Search for the cell housing the specified text and yield its [X, Y] center coordinate. 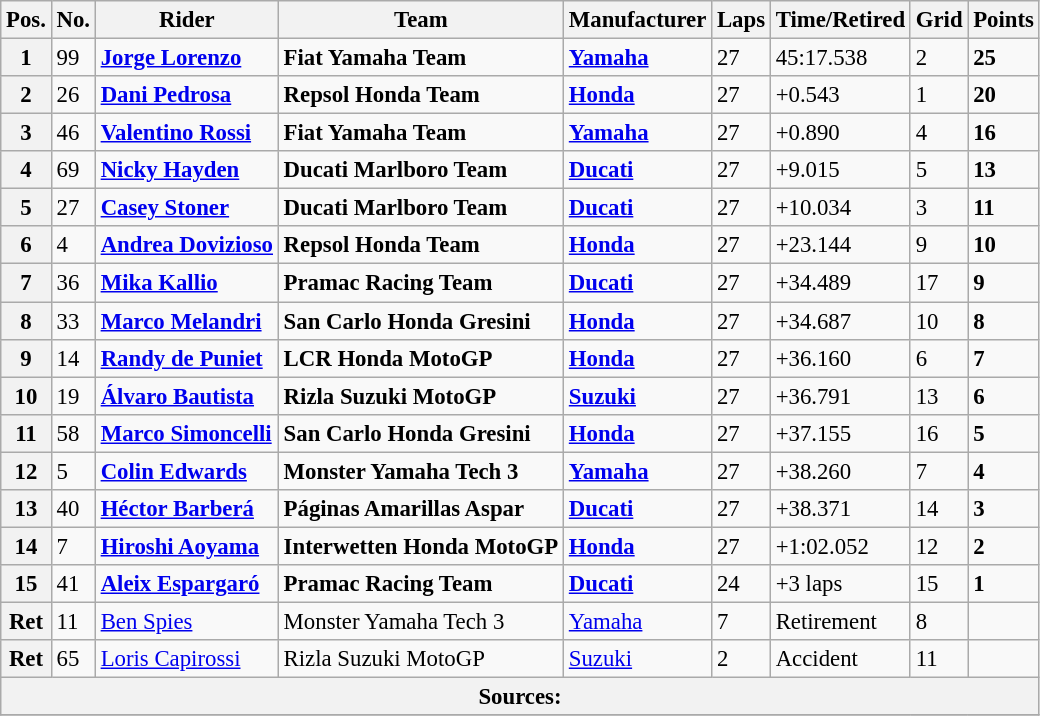
+37.155 [840, 433]
Time/Retired [840, 20]
+34.687 [840, 321]
Álvaro Bautista [186, 396]
25 [1004, 58]
Mika Kallio [186, 283]
17 [938, 283]
+0.890 [840, 133]
+3 laps [840, 584]
LCR Honda MotoGP [420, 358]
99 [73, 58]
Aleix Espargaró [186, 584]
Accident [840, 659]
24 [742, 584]
65 [73, 659]
Laps [742, 20]
Ben Spies [186, 621]
40 [73, 509]
Páginas Amarillas Aspar [420, 509]
+1:02.052 [840, 546]
Marco Melandri [186, 321]
33 [73, 321]
Grid [938, 20]
Colin Edwards [186, 471]
+34.489 [840, 283]
+10.034 [840, 208]
Pos. [26, 20]
+0.543 [840, 95]
Valentino Rossi [186, 133]
19 [73, 396]
69 [73, 170]
Interwetten Honda MotoGP [420, 546]
+23.144 [840, 245]
+38.371 [840, 509]
No. [73, 20]
41 [73, 584]
Marco Simoncelli [186, 433]
Casey Stoner [186, 208]
20 [1004, 95]
Sources: [520, 697]
Jorge Lorenzo [186, 58]
+38.260 [840, 471]
Héctor Barberá [186, 509]
Dani Pedrosa [186, 95]
Andrea Dovizioso [186, 245]
Manufacturer [638, 20]
Loris Capirossi [186, 659]
26 [73, 95]
36 [73, 283]
46 [73, 133]
+36.791 [840, 396]
+9.015 [840, 170]
Randy de Puniet [186, 358]
Nicky Hayden [186, 170]
Team [420, 20]
Points [1004, 20]
Retirement [840, 621]
+36.160 [840, 358]
58 [73, 433]
45:17.538 [840, 58]
Hiroshi Aoyama [186, 546]
Rider [186, 20]
